Search for the cell housing the specified text and yield its (X, Y) center coordinate. 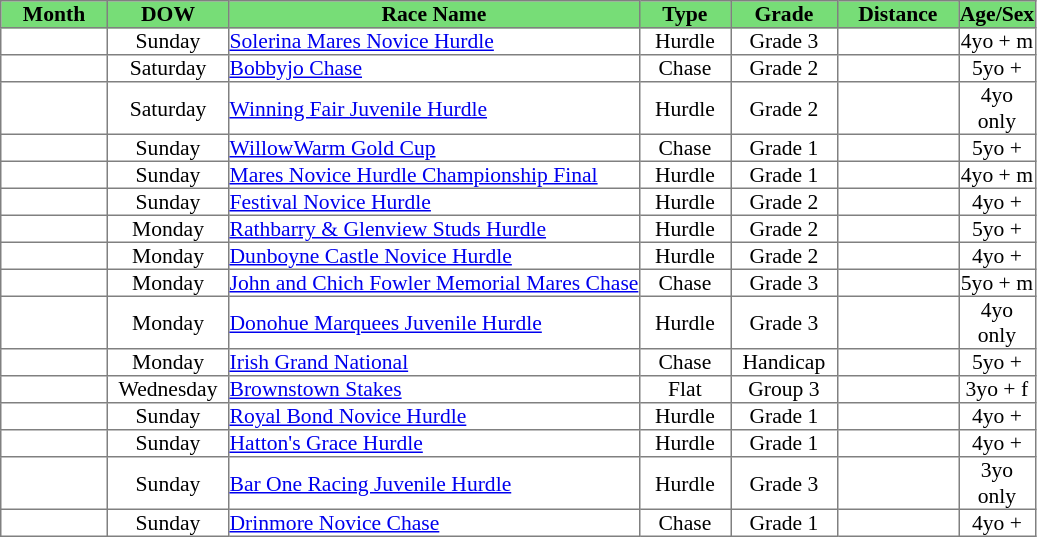
Royal Bond Novice Hurdle (434, 416)
Festival Novice Hurdle (434, 202)
Drinmore Novice Chase (434, 522)
3yo only (997, 483)
Bar One Racing Juvenile Hurdle (434, 483)
Group 3 (784, 390)
Month (54, 14)
5yo + m (997, 282)
Wednesday (168, 390)
Age/Sex (997, 14)
3yo + f (997, 390)
Rathbarry & Glenview Studs Hurdle (434, 228)
Brownstown Stakes (434, 390)
Handicap (784, 362)
Distance (898, 14)
Winning Fair Juvenile Hurdle (434, 108)
Donohue Marquees Juvenile Hurdle (434, 322)
Grade (784, 14)
Irish Grand National (434, 362)
Mares Novice Hurdle Championship Final (434, 174)
Dunboyne Castle Novice Hurdle (434, 256)
Solerina Mares Novice Hurdle (434, 42)
John and Chich Fowler Memorial Mares Chase (434, 282)
Hatton's Grace Hurdle (434, 444)
Flat (685, 390)
WillowWarm Gold Cup (434, 148)
Race Name (434, 14)
Type (685, 14)
DOW (168, 14)
Bobbyjo Chase (434, 68)
